For the text-containing cell, return its midpoint in (X, Y) coordinate format. 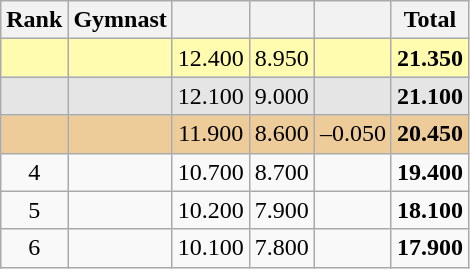
19.400 (430, 172)
7.900 (282, 210)
Rank (34, 20)
9.000 (282, 96)
18.100 (430, 210)
21.350 (430, 58)
5 (34, 210)
8.600 (282, 134)
8.700 (282, 172)
10.100 (210, 248)
12.400 (210, 58)
21.100 (430, 96)
6 (34, 248)
10.700 (210, 172)
4 (34, 172)
Total (430, 20)
10.200 (210, 210)
7.800 (282, 248)
20.450 (430, 134)
Gymnast (120, 20)
11.900 (210, 134)
12.100 (210, 96)
–0.050 (352, 134)
17.900 (430, 248)
8.950 (282, 58)
